Detect which cell encompasses the target text, then output its (X, Y) center coordinate. 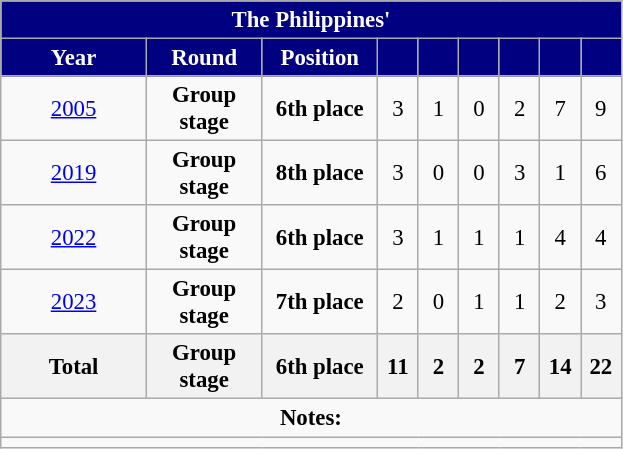
6 (600, 174)
2023 (74, 302)
14 (560, 366)
Year (74, 58)
8th place (320, 174)
Round (204, 58)
7th place (320, 302)
22 (600, 366)
2005 (74, 108)
9 (600, 108)
Position (320, 58)
2022 (74, 238)
Notes: (311, 418)
The Philippines' (311, 20)
2019 (74, 174)
Total (74, 366)
11 (398, 366)
